Extract the [x, y] coordinate from the center of the cell holding the provided text.  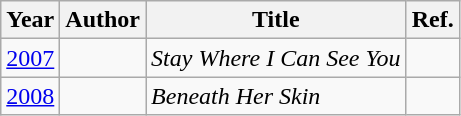
Title [276, 20]
2007 [30, 58]
Author [103, 20]
Beneath Her Skin [276, 96]
Ref. [432, 20]
Year [30, 20]
2008 [30, 96]
Stay Where I Can See You [276, 58]
